Provide the (x, y) coordinate of the cell's center where the given text is located.  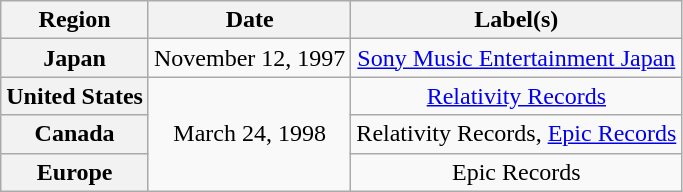
Japan (75, 58)
Sony Music Entertainment Japan (516, 58)
Region (75, 20)
March 24, 1998 (249, 134)
United States (75, 96)
Relativity Records (516, 96)
Canada (75, 134)
Europe (75, 172)
Label(s) (516, 20)
November 12, 1997 (249, 58)
Relativity Records, Epic Records (516, 134)
Date (249, 20)
Epic Records (516, 172)
